Output the (x, y) coordinate of the center of the cell containing the given text.  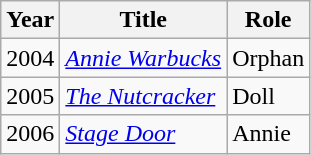
Role (268, 20)
2005 (30, 96)
The Nutcracker (144, 96)
Orphan (268, 58)
2006 (30, 134)
Title (144, 20)
Stage Door (144, 134)
Annie (268, 134)
Annie Warbucks (144, 58)
Doll (268, 96)
Year (30, 20)
2004 (30, 58)
